From the cell containing the given text, extract its center point as [x, y] coordinate. 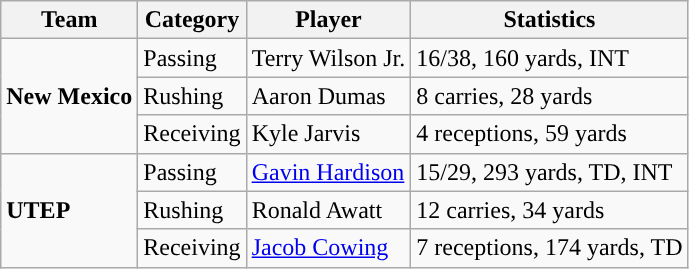
Ronald Awatt [328, 210]
12 carries, 34 yards [550, 210]
16/38, 160 yards, INT [550, 58]
Category [192, 20]
Terry Wilson Jr. [328, 58]
Aaron Dumas [328, 96]
4 receptions, 59 yards [550, 134]
8 carries, 28 yards [550, 96]
Statistics [550, 20]
Gavin Hardison [328, 172]
7 receptions, 174 yards, TD [550, 248]
15/29, 293 yards, TD, INT [550, 172]
Kyle Jarvis [328, 134]
UTEP [70, 210]
Player [328, 20]
Jacob Cowing [328, 248]
New Mexico [70, 96]
Team [70, 20]
